Find where the given text appears and provide that cell's center as (X, Y) coordinate. 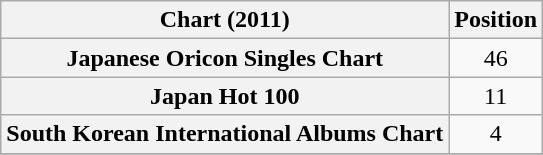
Japanese Oricon Singles Chart (225, 58)
46 (496, 58)
Position (496, 20)
Japan Hot 100 (225, 96)
Chart (2011) (225, 20)
4 (496, 134)
South Korean International Albums Chart (225, 134)
11 (496, 96)
